Scan for the cell matching the given text and deliver its (x, y) coordinate at center. 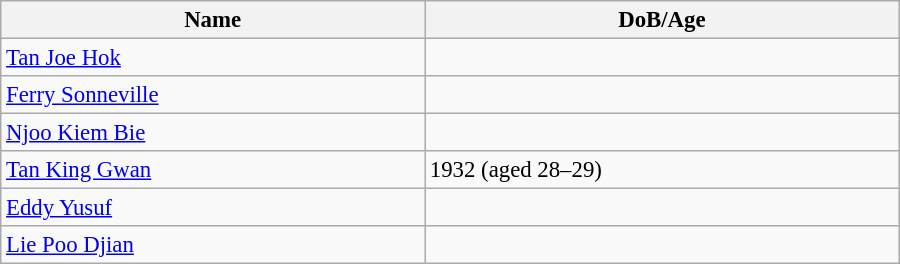
Tan King Gwan (213, 170)
Lie Poo Djian (213, 245)
1932 (aged 28–29) (662, 170)
Ferry Sonneville (213, 95)
Njoo Kiem Bie (213, 133)
Name (213, 20)
Eddy Yusuf (213, 208)
Tan Joe Hok (213, 58)
DoB/Age (662, 20)
